Determine the (X, Y) coordinate at the center of the cell enclosing the given text.  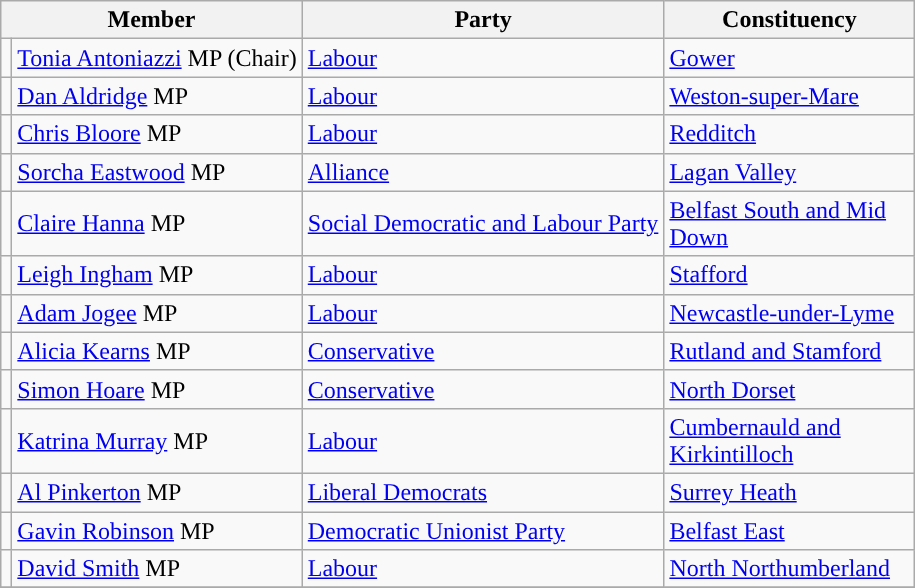
Dan Aldridge MP (157, 96)
Social Democratic and Labour Party (483, 224)
Alicia Kearns MP (157, 351)
Al Pinkerton MP (157, 492)
North Northumberland (790, 569)
Cumbernauld and Kirkintilloch (790, 440)
Party (483, 20)
Constituency (790, 20)
North Dorset (790, 389)
Stafford (790, 275)
Redditch (790, 134)
Adam Jogee MP (157, 313)
Lagan Valley (790, 172)
Weston-super-Mare (790, 96)
Democratic Unionist Party (483, 531)
Gower (790, 58)
Member (152, 20)
Chris Bloore MP (157, 134)
Leigh Ingham MP (157, 275)
Surrey Heath (790, 492)
Belfast East (790, 531)
Liberal Democrats (483, 492)
Tonia Antoniazzi MP (Chair) (157, 58)
Sorcha Eastwood MP (157, 172)
David Smith MP (157, 569)
Rutland and Stamford (790, 351)
Belfast South and Mid Down (790, 224)
Katrina Murray MP (157, 440)
Simon Hoare MP (157, 389)
Claire Hanna MP (157, 224)
Gavin Robinson MP (157, 531)
Newcastle-under-Lyme (790, 313)
Alliance (483, 172)
